Identify which cell holds the provided text, then report its (X, Y) central coordinate. 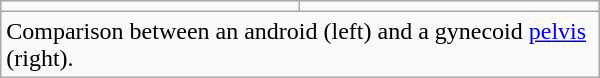
Comparison between an android (left) and a gynecoid pelvis (right). (300, 44)
